Search for the cell housing the specified text and yield its (X, Y) center coordinate. 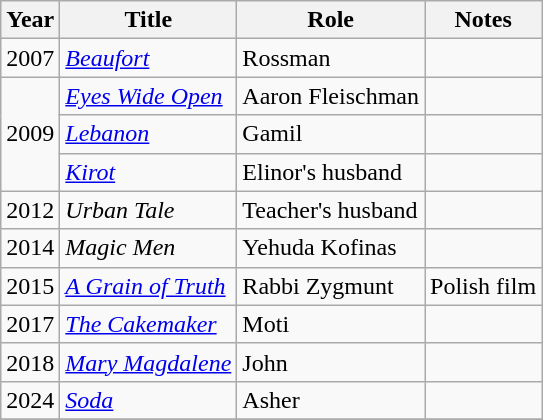
Lebanon (148, 134)
2024 (30, 400)
Soda (148, 400)
A Grain of Truth (148, 286)
Polish film (484, 286)
The Cakemaker (148, 324)
Moti (331, 324)
2014 (30, 248)
Yehuda Kofinas (331, 248)
Aaron Fleischman (331, 96)
Title (148, 20)
Eyes Wide Open (148, 96)
2018 (30, 362)
2012 (30, 210)
Magic Men (148, 248)
Role (331, 20)
Asher (331, 400)
2007 (30, 58)
Year (30, 20)
2017 (30, 324)
Elinor's husband (331, 172)
Gamil (331, 134)
John (331, 362)
2015 (30, 286)
Urban Tale (148, 210)
Teacher's husband (331, 210)
Notes (484, 20)
2009 (30, 134)
Kirot (148, 172)
Rossman (331, 58)
Mary Magdalene (148, 362)
Rabbi Zygmunt (331, 286)
Beaufort (148, 58)
